For the text-containing cell, return its midpoint in [x, y] coordinate format. 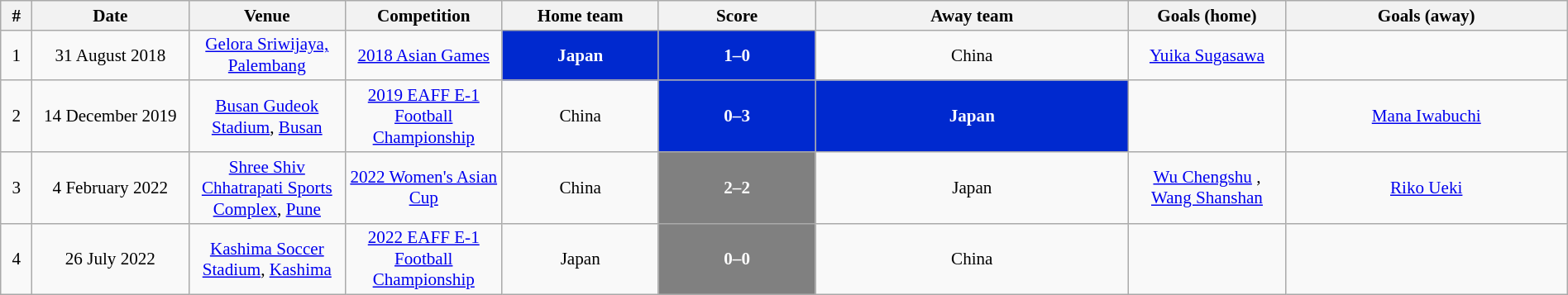
Yuika Sugasawa [1207, 55]
Mana Iwabuchi [1426, 116]
Busan Gudeok Stadium, Busan [266, 116]
Away team [973, 15]
Kashima Soccer Stadium, Kashima [266, 259]
2022 Women's Asian Cup [423, 188]
4 [17, 259]
3 [17, 188]
Gelora Sriwijaya, Palembang [266, 55]
Home team [581, 15]
Score [736, 15]
2022 EAFF E-1 Football Championship [423, 259]
2018 Asian Games [423, 55]
1–0 [736, 55]
31 August 2018 [111, 55]
Goals (home) [1207, 15]
2–2 [736, 188]
Date [111, 15]
Goals (away) [1426, 15]
4 February 2022 [111, 188]
Riko Ueki [1426, 188]
Shree Shiv Chhatrapati Sports Complex, Pune [266, 188]
14 December 2019 [111, 116]
2 [17, 116]
2019 EAFF E-1 Football Championship [423, 116]
26 July 2022 [111, 259]
0–0 [736, 259]
1 [17, 55]
Venue [266, 15]
# [17, 15]
Wu Chengshu , Wang Shanshan [1207, 188]
0–3 [736, 116]
Competition [423, 15]
